Determine the (x, y) coordinate at the center of the cell enclosing the given text.  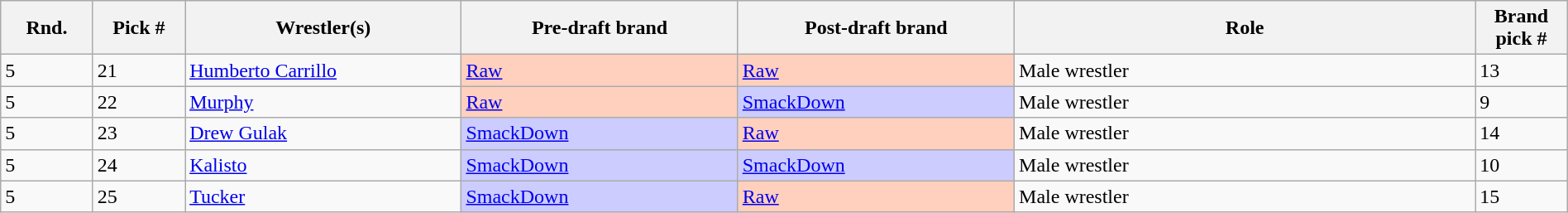
Murphy (323, 102)
25 (139, 196)
10 (1522, 165)
Wrestler(s) (323, 28)
23 (139, 133)
14 (1522, 133)
13 (1522, 70)
Role (1245, 28)
Kalisto (323, 165)
9 (1522, 102)
Pre-draft brand (600, 28)
Drew Gulak (323, 133)
Pick # (139, 28)
Post-draft brand (876, 28)
Brand pick # (1522, 28)
Humberto Carrillo (323, 70)
Rnd. (46, 28)
22 (139, 102)
24 (139, 165)
Tucker (323, 196)
15 (1522, 196)
21 (139, 70)
